Find where the given text appears and provide that cell's center as [x, y] coordinate. 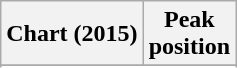
Peakposition [189, 34]
Chart (2015) [72, 34]
